Pinpoint the cell where the given text exists, returning its (X, Y) midpoint coordinate. 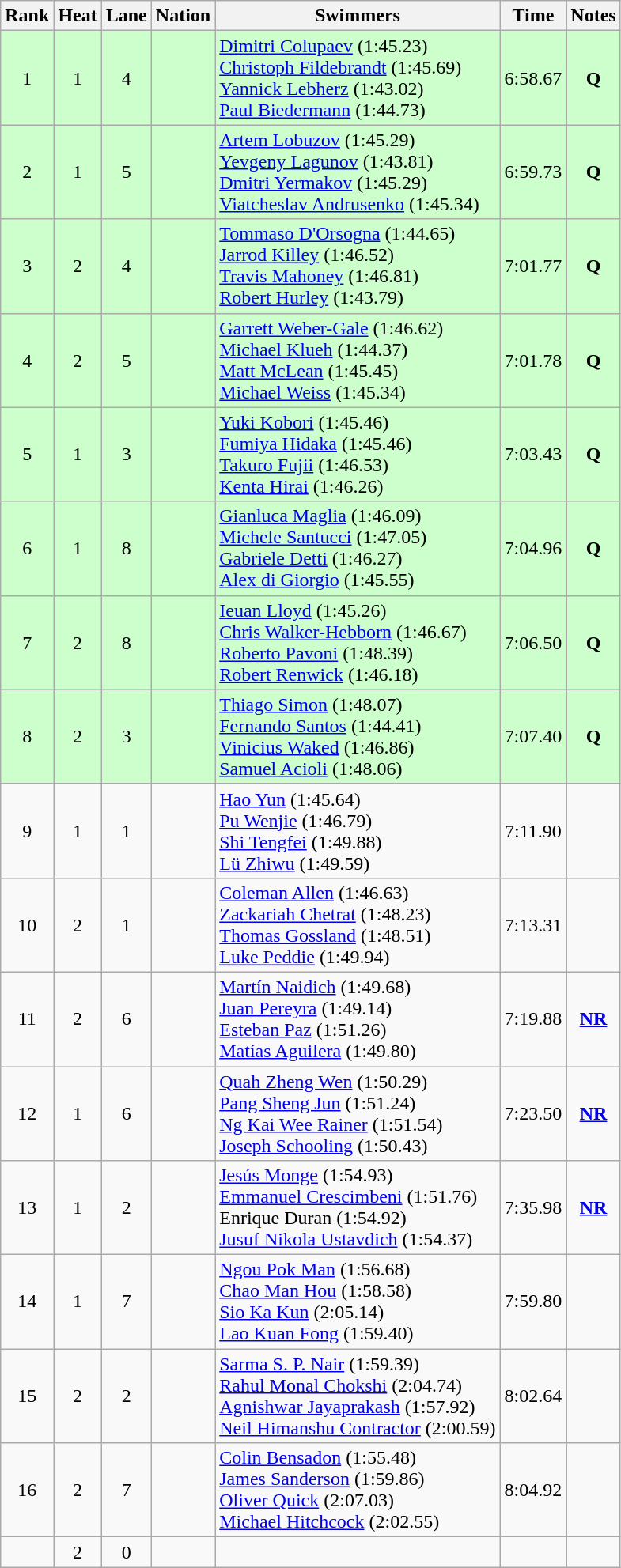
Hao Yun (1:45.64)Pu Wenjie (1:46.79)Shi Tengfei (1:49.88)Lü Zhiwu (1:49.59) (358, 830)
Quah Zheng Wen (1:50.29) Pang Sheng Jun (1:51.24)Ng Kai Wee Rainer (1:51.54)Joseph Schooling (1:50.43) (358, 1113)
7:06.50 (533, 642)
Martín Naidich (1:49.68)Juan Pereyra (1:49.14)Esteban Paz (1:51.26)Matías Aguilera (1:49.80) (358, 1018)
Ieuan Lloyd (1:45.26)Chris Walker-Hebborn (1:46.67)Roberto Pavoni (1:48.39)Robert Renwick (1:46.18) (358, 642)
Artem Lobuzov (1:45.29)Yevgeny Lagunov (1:43.81)Dmitri Yermakov (1:45.29)Viatcheslav Andrusenko (1:45.34) (358, 172)
Garrett Weber-Gale (1:46.62)Michael Klueh (1:44.37)Matt McLean (1:45.45)Michael Weiss (1:45.34) (358, 361)
Yuki Kobori (1:45.46)Fumiya Hidaka (1:45.46)Takuro Fujii (1:46.53)Kenta Hirai (1:46.26) (358, 454)
14 (27, 1302)
Dimitri Colupaev (1:45.23)Christoph Fildebrandt (1:45.69)Yannick Lebherz (1:43.02)Paul Biedermann (1:44.73) (358, 77)
Thiago Simon (1:48.07)Fernando Santos (1:44.41)Vinicius Waked (1:46.86)Samuel Acioli (1:48.06) (358, 737)
Swimmers (358, 16)
7:59.80 (533, 1302)
Gianluca Maglia (1:46.09)Michele Santucci (1:47.05)Gabriele Detti (1:46.27)Alex di Giorgio (1:45.55) (358, 549)
Jesús Monge (1:54.93)Emmanuel Crescimbeni (1:51.76)Enrique Duran (1:54.92)Jusuf Nikola Ustavdich (1:54.37) (358, 1208)
Tommaso D'Orsogna (1:44.65)Jarrod Killey (1:46.52)Travis Mahoney (1:46.81)Robert Hurley (1:43.79) (358, 266)
7:01.77 (533, 266)
Lane (127, 16)
7:11.90 (533, 830)
11 (27, 1018)
10 (27, 925)
8:02.64 (533, 1396)
12 (27, 1113)
7:03.43 (533, 454)
Coleman Allen (1:46.63)Zackariah Chetrat (1:48.23)Thomas Gossland (1:48.51)Luke Peddie (1:49.94) (358, 925)
Colin Bensadon (1:55.48)James Sanderson (1:59.86)Oliver Quick (2:07.03)Michael Hitchcock (2:02.55) (358, 1490)
7:35.98 (533, 1208)
13 (27, 1208)
Nation (183, 16)
Heat (78, 16)
7:13.31 (533, 925)
6:59.73 (533, 172)
15 (27, 1396)
7:23.50 (533, 1113)
8:04.92 (533, 1490)
6:58.67 (533, 77)
9 (27, 830)
Ngou Pok Man (1:56.68)Chao Man Hou (1:58.58)Sio Ka Kun (2:05.14)Lao Kuan Fong (1:59.40) (358, 1302)
7:19.88 (533, 1018)
0 (127, 1552)
Notes (593, 16)
7:04.96 (533, 549)
Sarma S. P. Nair (1:59.39)Rahul Monal Chokshi (2:04.74)Agnishwar Jayaprakash (1:57.92)Neil Himanshu Contractor (2:00.59) (358, 1396)
7:07.40 (533, 737)
16 (27, 1490)
7:01.78 (533, 361)
Time (533, 16)
Rank (27, 16)
